Scan for the cell matching the given text and deliver its [x, y] coordinate at center. 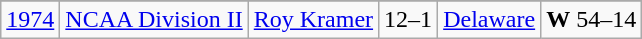
NCAA Division II [154, 20]
1974 [30, 20]
12–1 [408, 20]
Delaware [490, 20]
Roy Kramer [313, 20]
W 54–14 [592, 20]
